From the cell containing the given text, extract its center point as (x, y) coordinate. 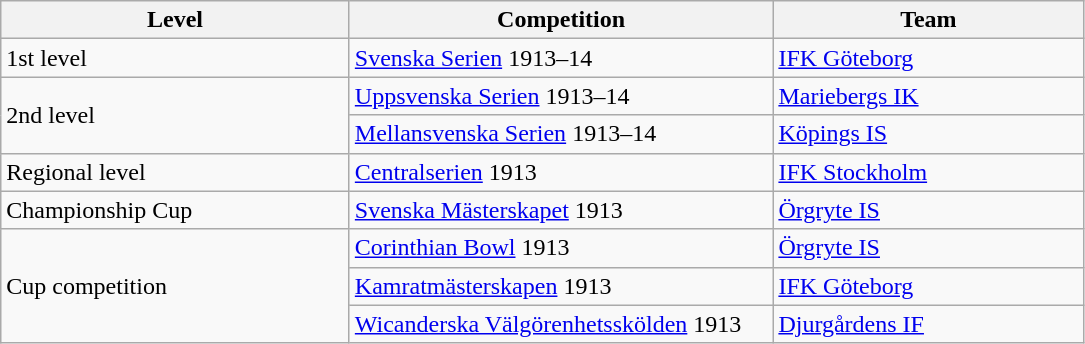
1st level (176, 58)
Kamratmästerskapen 1913 (561, 286)
Mariebergs IK (928, 96)
Wicanderska Välgörenhetsskölden 1913 (561, 324)
IFK Stockholm (928, 172)
Corinthian Bowl 1913 (561, 248)
Svenska Mästerskapet 1913 (561, 210)
Cup competition (176, 286)
Regional level (176, 172)
Championship Cup (176, 210)
Uppsvenska Serien 1913–14 (561, 96)
Mellansvenska Serien 1913–14 (561, 134)
Team (928, 20)
Svenska Serien 1913–14 (561, 58)
Centralserien 1913 (561, 172)
Köpings IS (928, 134)
2nd level (176, 115)
Competition (561, 20)
Djurgårdens IF (928, 324)
Level (176, 20)
